Search for the cell housing the specified text and yield its [X, Y] center coordinate. 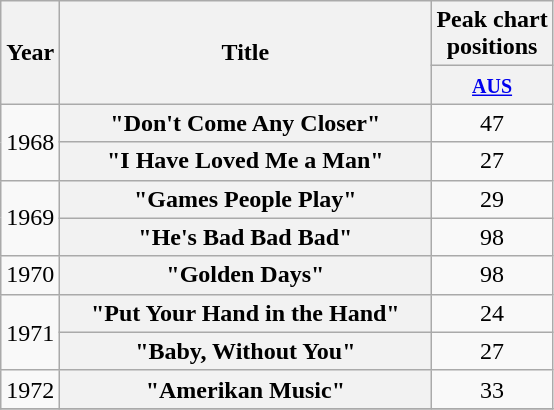
"He's Bad Bad Bad" [246, 237]
"I Have Loved Me a Man" [246, 161]
24 [492, 313]
29 [492, 199]
Year [30, 52]
47 [492, 123]
1971 [30, 332]
"Don't Come Any Closer" [246, 123]
1968 [30, 142]
"Games People Play" [246, 199]
1969 [30, 218]
"Amerikan Music" [246, 389]
Title [246, 52]
33 [492, 389]
"Golden Days" [246, 275]
1972 [30, 389]
"Put Your Hand in the Hand" [246, 313]
AUS [492, 85]
1970 [30, 275]
Peak chartpositions [492, 34]
"Baby, Without You" [246, 351]
